Identify which cell holds the provided text, then report its (X, Y) central coordinate. 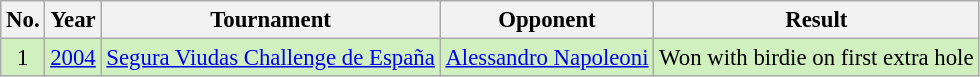
Segura Viudas Challenge de España (270, 58)
1 (23, 58)
Tournament (270, 20)
Won with birdie on first extra hole (816, 58)
Opponent (547, 20)
No. (23, 20)
2004 (73, 58)
Result (816, 20)
Year (73, 20)
Alessandro Napoleoni (547, 58)
